Scan for the cell matching the given text and deliver its [X, Y] coordinate at center. 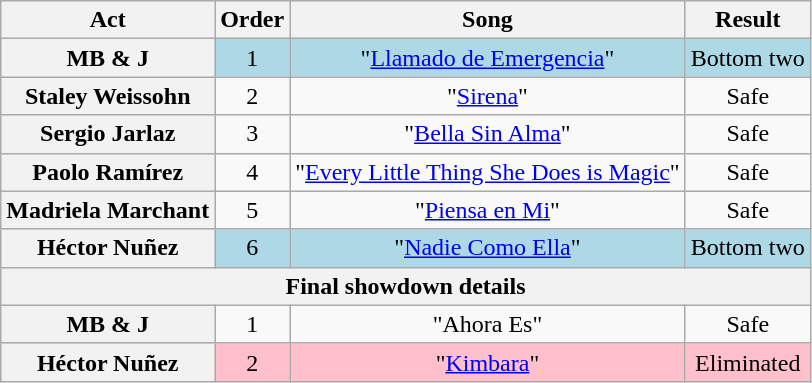
"Every Little Thing She Does is Magic" [488, 172]
Order [252, 20]
Song [488, 20]
"Llamado de Emergencia" [488, 58]
3 [252, 134]
Staley Weissohn [108, 96]
"Bella Sin Alma" [488, 134]
5 [252, 210]
"Kimbara" [488, 362]
"Nadie Como Ella" [488, 248]
"Sirena" [488, 96]
Sergio Jarlaz [108, 134]
Result [748, 20]
6 [252, 248]
"Ahora Es" [488, 324]
Final showdown details [406, 286]
Act [108, 20]
"Piensa en Mi" [488, 210]
Paolo Ramírez [108, 172]
Madriela Marchant [108, 210]
4 [252, 172]
Eliminated [748, 362]
